Capture the cell that displays the provided text and extract its [X, Y] central coordinate. 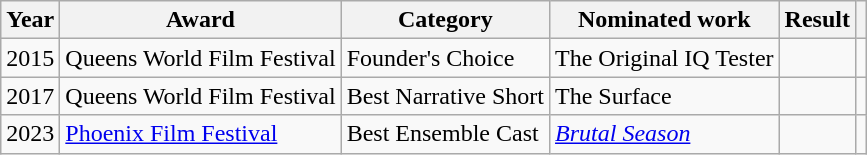
Founder's Choice [445, 58]
Year [30, 20]
Category [445, 20]
2017 [30, 96]
Result [817, 20]
Best Narrative Short [445, 96]
The Original IQ Tester [665, 58]
Phoenix Film Festival [200, 134]
Best Ensemble Cast [445, 134]
Nominated work [665, 20]
2015 [30, 58]
Award [200, 20]
2023 [30, 134]
Brutal Season [665, 134]
The Surface [665, 96]
